Pinpoint the cell where the given text exists, returning its (x, y) midpoint coordinate. 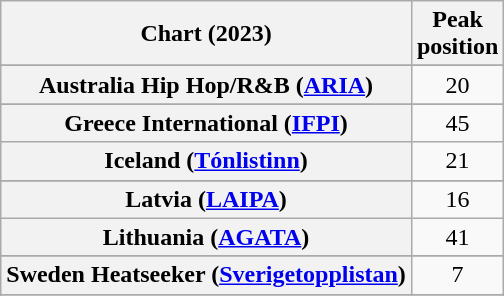
Greece International (IFPI) (206, 123)
Peakposition (457, 34)
16 (457, 199)
Iceland (Tónlistinn) (206, 161)
45 (457, 123)
21 (457, 161)
Chart (2023) (206, 34)
Latvia (LAIPA) (206, 199)
20 (457, 85)
7 (457, 275)
41 (457, 237)
Lithuania (AGATA) (206, 237)
Sweden Heatseeker (Sverigetopplistan) (206, 275)
Australia Hip Hop/R&B (ARIA) (206, 85)
